Find where the given text appears and provide that cell's center as (x, y) coordinate. 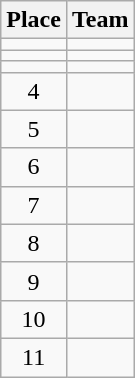
10 (34, 319)
8 (34, 243)
6 (34, 167)
4 (34, 91)
9 (34, 281)
Team (100, 20)
11 (34, 357)
7 (34, 205)
5 (34, 129)
Place (34, 20)
